Search for the cell housing the specified text and yield its [X, Y] center coordinate. 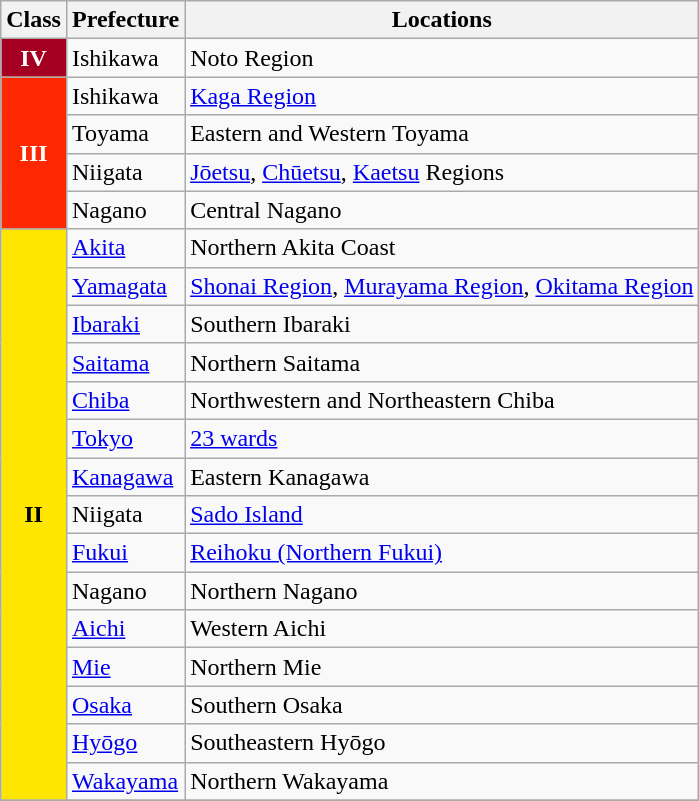
Sado Island [442, 515]
Ibaraki [125, 324]
Northern Saitama [442, 362]
Central Nagano [442, 210]
Northern Akita Coast [442, 248]
Eastern Kanagawa [442, 477]
II [34, 514]
Southern Ibaraki [442, 324]
Southeastern Hyōgo [442, 743]
Toyama [125, 134]
Class [34, 20]
Northern Nagano [442, 591]
Fukui [125, 553]
Reihoku (Northern Fukui) [442, 553]
IV [34, 58]
Shonai Region, Murayama Region, Okitama Region [442, 286]
Northern Mie [442, 667]
Prefecture [125, 20]
III [34, 153]
Kaga Region [442, 96]
Saitama [125, 362]
Northwestern and Northeastern Chiba [442, 400]
Locations [442, 20]
Yamagata [125, 286]
Northern Wakayama [442, 781]
Wakayama [125, 781]
Jōetsu, Chūetsu, Kaetsu Regions [442, 172]
Osaka [125, 705]
Noto Region [442, 58]
Chiba [125, 400]
Kanagawa [125, 477]
Mie [125, 667]
Western Aichi [442, 629]
Eastern and Western Toyama [442, 134]
Southern Osaka [442, 705]
Tokyo [125, 438]
23 wards [442, 438]
Akita [125, 248]
Aichi [125, 629]
Hyōgo [125, 743]
